Provide the (x, y) coordinate of the cell's center where the given text is located.  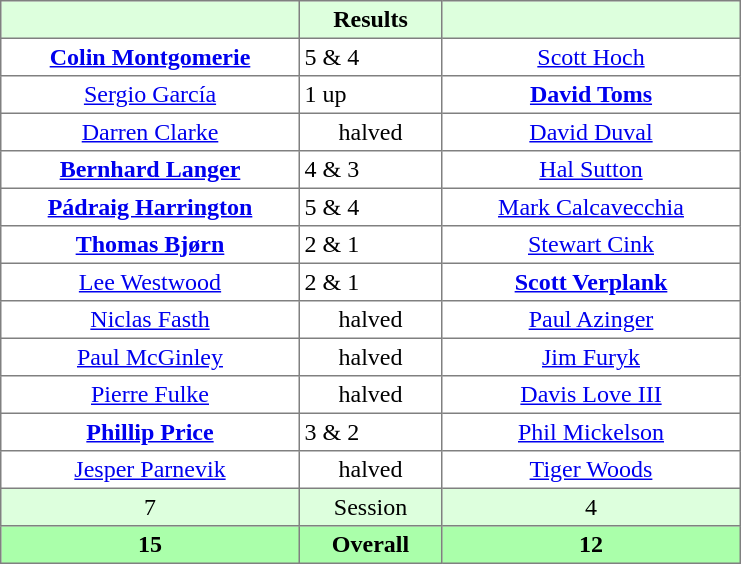
Niclas Fasth (150, 320)
Darren Clarke (150, 132)
Paul Azinger (591, 320)
Bernhard Langer (150, 170)
7 (150, 507)
15 (150, 545)
Sergio García (150, 95)
David Duval (591, 132)
Overall (370, 545)
Jim Furyk (591, 357)
Tiger Woods (591, 470)
3 & 2 (370, 432)
4 (591, 507)
Davis Love III (591, 395)
Colin Montgomerie (150, 57)
Lee Westwood (150, 282)
1 up (370, 95)
Pierre Fulke (150, 395)
Hal Sutton (591, 170)
Phillip Price (150, 432)
David Toms (591, 95)
12 (591, 545)
Scott Verplank (591, 282)
Thomas Bjørn (150, 245)
Results (370, 20)
Stewart Cink (591, 245)
Jesper Parnevik (150, 470)
4 & 3 (370, 170)
Paul McGinley (150, 357)
Mark Calcavecchia (591, 207)
Session (370, 507)
Pádraig Harrington (150, 207)
Phil Mickelson (591, 432)
Scott Hoch (591, 57)
